Identify which cell holds the provided text, then report its [x, y] central coordinate. 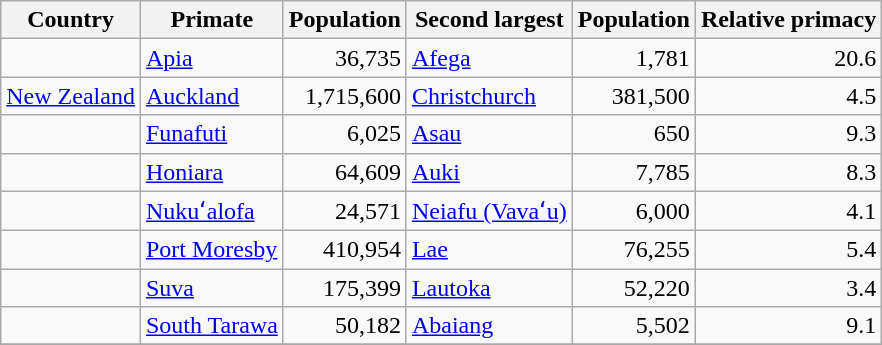
Suva [212, 288]
6,025 [344, 134]
3.4 [788, 288]
Primate [212, 20]
9.1 [788, 326]
Relative primacy [788, 20]
5.4 [788, 250]
Funafuti [212, 134]
New Zealand [71, 96]
50,182 [344, 326]
6,000 [634, 211]
Christchurch [489, 96]
Port Moresby [212, 250]
Auckland [212, 96]
Country [71, 20]
Second largest [489, 20]
Honiara [212, 172]
64,609 [344, 172]
8.3 [788, 172]
Neiafu (Vavaʻu) [489, 211]
410,954 [344, 250]
20.6 [788, 58]
Auki [489, 172]
1,781 [634, 58]
South Tarawa [212, 326]
650 [634, 134]
52,220 [634, 288]
24,571 [344, 211]
1,715,600 [344, 96]
Apia [212, 58]
76,255 [634, 250]
36,735 [344, 58]
381,500 [634, 96]
4.1 [788, 211]
Abaiang [489, 326]
4.5 [788, 96]
Lae [489, 250]
5,502 [634, 326]
9.3 [788, 134]
175,399 [344, 288]
Afega [489, 58]
Asau [489, 134]
7,785 [634, 172]
Lautoka [489, 288]
Nukuʻalofa [212, 211]
